Determine the (X, Y) coordinate at the center of the cell enclosing the given text.  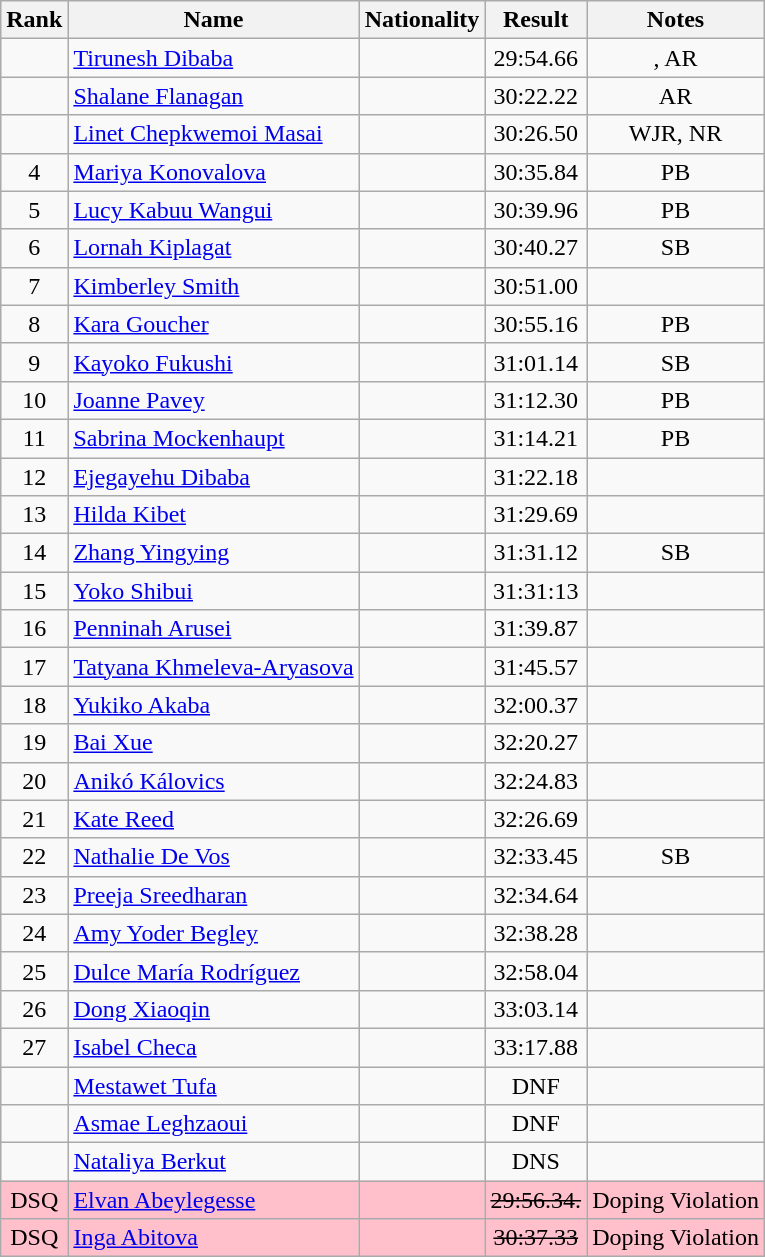
, AR (676, 58)
Notes (676, 20)
Kayoko Fukushi (214, 362)
Result (536, 20)
31:01.14 (536, 362)
Lornah Kiplagat (214, 248)
Kate Reed (214, 819)
30:22.22 (536, 96)
Lucy Kabuu Wangui (214, 210)
Nationality (422, 20)
32:58.04 (536, 971)
Yukiko Akaba (214, 705)
Shalane Flanagan (214, 96)
11 (34, 438)
8 (34, 324)
4 (34, 172)
14 (34, 553)
Kimberley Smith (214, 286)
Dulce María Rodríguez (214, 971)
Asmae Leghzaoui (214, 1124)
24 (34, 933)
30:51.00 (536, 286)
Ejegayehu Dibaba (214, 477)
Name (214, 20)
31:12.30 (536, 400)
30:37.33 (536, 1238)
WJR, NR (676, 134)
33:17.88 (536, 1047)
Nathalie De Vos (214, 857)
23 (34, 895)
Preeja Sreedharan (214, 895)
32:24.83 (536, 781)
18 (34, 705)
31:31:13 (536, 591)
31:22.18 (536, 477)
31:29.69 (536, 515)
22 (34, 857)
32:38.28 (536, 933)
Mariya Konovalova (214, 172)
21 (34, 819)
32:00.37 (536, 705)
32:33.45 (536, 857)
13 (34, 515)
31:45.57 (536, 667)
16 (34, 629)
Sabrina Mockenhaupt (214, 438)
30:39.96 (536, 210)
10 (34, 400)
Anikó Kálovics (214, 781)
27 (34, 1047)
17 (34, 667)
Rank (34, 20)
32:26.69 (536, 819)
30:55.16 (536, 324)
9 (34, 362)
Zhang Yingying (214, 553)
Joanne Pavey (214, 400)
Elvan Abeylegesse (214, 1200)
30:26.50 (536, 134)
31:39.87 (536, 629)
30:35.84 (536, 172)
30:40.27 (536, 248)
29:54.66 (536, 58)
AR (676, 96)
25 (34, 971)
29:56.34. (536, 1200)
Mestawet Tufa (214, 1085)
Tirunesh Dibaba (214, 58)
5 (34, 210)
15 (34, 591)
6 (34, 248)
Inga Abitova (214, 1238)
Yoko Shibui (214, 591)
Isabel Checa (214, 1047)
DNS (536, 1162)
26 (34, 1009)
Linet Chepkwemoi Masai (214, 134)
32:20.27 (536, 743)
Amy Yoder Begley (214, 933)
Hilda Kibet (214, 515)
12 (34, 477)
33:03.14 (536, 1009)
32:34.64 (536, 895)
Dong Xiaoqin (214, 1009)
31:14.21 (536, 438)
Bai Xue (214, 743)
20 (34, 781)
Tatyana Khmeleva-Aryasova (214, 667)
7 (34, 286)
19 (34, 743)
Nataliya Berkut (214, 1162)
31:31.12 (536, 553)
Penninah Arusei (214, 629)
Kara Goucher (214, 324)
